Return the (x, y) coordinate for the center point of the cell that contains the specified text.  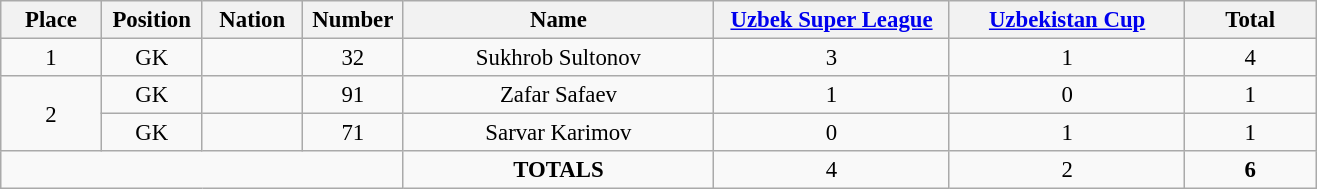
Sarvar Karimov (558, 133)
6 (1250, 170)
Sukhrob Sultonov (558, 58)
3 (832, 58)
Number (354, 20)
TOTALS (558, 170)
Total (1250, 20)
71 (354, 133)
Uzbekistan Cup (1067, 20)
91 (354, 95)
32 (354, 58)
Name (558, 20)
Zafar Safaev (558, 95)
Nation (252, 20)
Place (52, 20)
Uzbek Super League (832, 20)
Position (152, 20)
